Detect which cell encompasses the target text, then output its (X, Y) center coordinate. 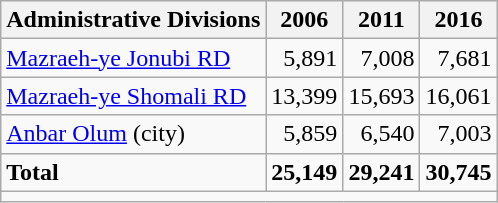
2011 (382, 20)
Administrative Divisions (134, 20)
30,745 (458, 172)
6,540 (382, 134)
Mazraeh-ye Shomali RD (134, 96)
5,859 (304, 134)
7,003 (458, 134)
29,241 (382, 172)
16,061 (458, 96)
7,008 (382, 58)
13,399 (304, 96)
2006 (304, 20)
5,891 (304, 58)
Total (134, 172)
25,149 (304, 172)
7,681 (458, 58)
15,693 (382, 96)
2016 (458, 20)
Anbar Olum (city) (134, 134)
Mazraeh-ye Jonubi RD (134, 58)
